Detect which cell encompasses the target text, then output its [X, Y] center coordinate. 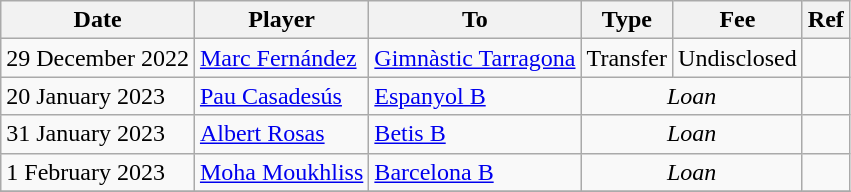
Date [98, 20]
Ref [826, 20]
Player [281, 20]
Undisclosed [738, 58]
Pau Casadesús [281, 96]
To [475, 20]
Transfer [627, 58]
Albert Rosas [281, 134]
29 December 2022 [98, 58]
Espanyol B [475, 96]
1 February 2023 [98, 172]
Marc Fernández [281, 58]
Betis B [475, 134]
Type [627, 20]
20 January 2023 [98, 96]
Moha Moukhliss [281, 172]
Barcelona B [475, 172]
31 January 2023 [98, 134]
Fee [738, 20]
Gimnàstic Tarragona [475, 58]
